Return (x, y) of the center of cell containing provided text 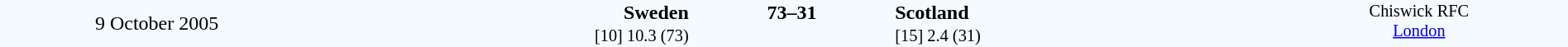
9 October 2005 (157, 23)
Chiswick RFCLondon (1419, 23)
Sweden (501, 12)
[10] 10.3 (73) (501, 36)
73–31 (791, 12)
[15] 2.4 (31) (1082, 36)
Scotland (1082, 12)
